Return [x, y] of the center of cell containing provided text 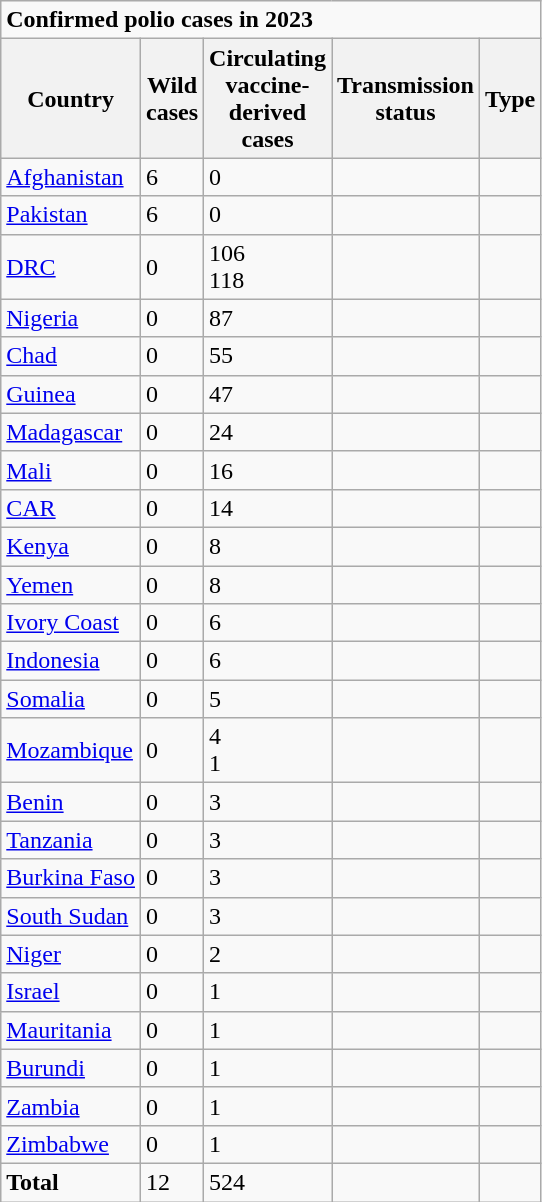
16 [268, 470]
Mozambique [71, 750]
Madagascar [71, 432]
5 [268, 699]
2 [268, 954]
47 [268, 394]
Guinea [71, 394]
14 [268, 508]
41 [268, 750]
Mali [71, 470]
Kenya [71, 546]
Circulatingvaccine-derivedcases [268, 98]
Burkina Faso [71, 878]
Afghanistan [71, 177]
Somalia [71, 699]
106118 [268, 266]
55 [268, 356]
South Sudan [71, 916]
12 [172, 1182]
Nigeria [71, 318]
524 [268, 1182]
CAR [71, 508]
Mauritania [71, 1030]
Wildcases [172, 98]
Burundi [71, 1068]
Tanzania [71, 840]
Ivory Coast [71, 623]
Country [71, 98]
Pakistan [71, 215]
Yemen [71, 585]
Type [510, 98]
24 [268, 432]
Chad [71, 356]
Transmissionstatus [406, 98]
Zimbabwe [71, 1144]
Benin [71, 802]
DRC [71, 266]
Zambia [71, 1106]
Indonesia [71, 661]
Niger [71, 954]
87 [268, 318]
Total [71, 1182]
Confirmed polio cases in 2023 [271, 20]
Israel [71, 992]
